Provide the [X, Y] coordinate of the cell's center where the given text is located.  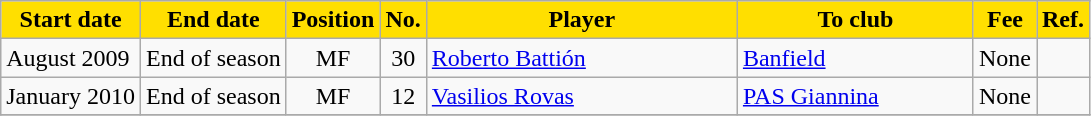
Fee [1004, 20]
Ref. [1062, 20]
January 2010 [71, 96]
End date [213, 20]
Banfield [855, 58]
12 [403, 96]
To club [855, 20]
Roberto Battión [582, 58]
Start date [71, 20]
30 [403, 58]
Vasilios Rovas [582, 96]
PAS Giannina [855, 96]
August 2009 [71, 58]
Position [333, 20]
Player [582, 20]
No. [403, 20]
